From the cell containing the given text, extract its center point as (X, Y) coordinate. 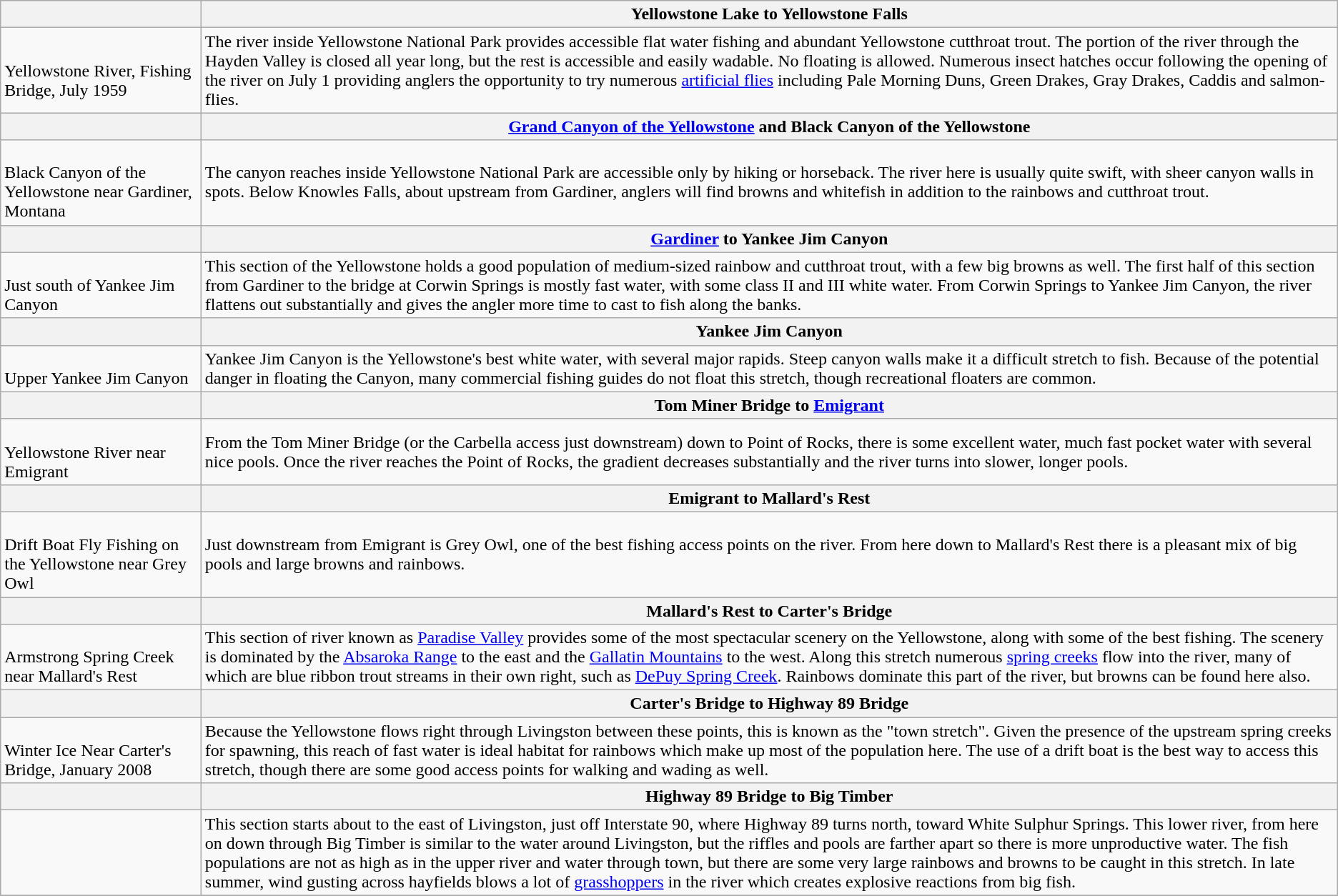
Yellowstone River near Emigrant (101, 452)
Armstrong Spring Creek near Mallard's Rest (101, 657)
Black Canyon of the Yellowstone near Gardiner, Montana (101, 183)
Grand Canyon of the Yellowstone and Black Canyon of the Yellowstone (769, 126)
Mallard's Rest to Carter's Bridge (769, 611)
Drift Boat Fly Fishing on the Yellowstone near Grey Owl (101, 554)
Carter's Bridge to Highway 89 Bridge (769, 704)
Gardiner to Yankee Jim Canyon (769, 239)
Upper Yankee Jim Canyon (101, 369)
Tom Miner Bridge to Emigrant (769, 405)
Yellowstone Lake to Yellowstone Falls (769, 14)
Winter Ice Near Carter's Bridge, January 2008 (101, 750)
Yankee Jim Canyon (769, 332)
Highway 89 Bridge to Big Timber (769, 797)
Yellowstone River, Fishing Bridge, July 1959 (101, 70)
Just south of Yankee Jim Canyon (101, 285)
Emigrant to Mallard's Rest (769, 498)
